Scan for the cell matching the given text and deliver its (x, y) coordinate at center. 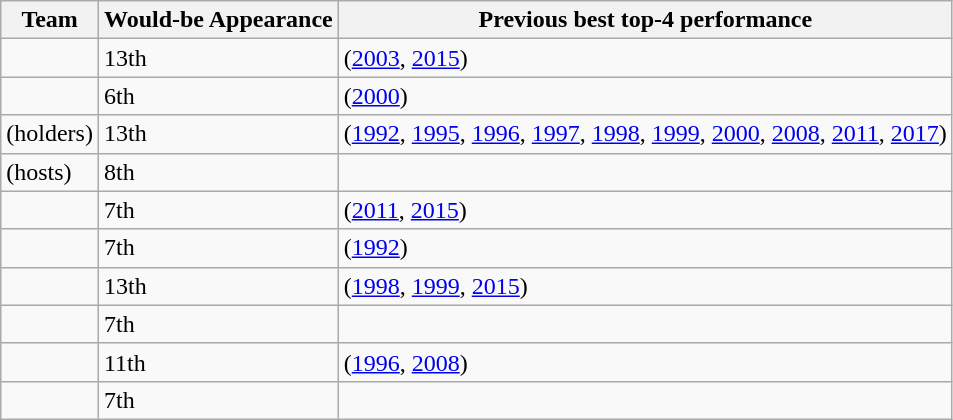
(1998, 1999, 2015) (645, 286)
(2003, 2015) (645, 58)
(holders) (50, 134)
8th (218, 172)
11th (218, 362)
Would-be Appearance (218, 20)
Team (50, 20)
Previous best top-4 performance (645, 20)
(1992) (645, 248)
6th (218, 96)
(1992, 1995, 1996, 1997, 1998, 1999, 2000, 2008, 2011, 2017) (645, 134)
(1996, 2008) (645, 362)
(2011, 2015) (645, 210)
(2000) (645, 96)
(hosts) (50, 172)
